Identify which cell holds the provided text, then report its [X, Y] central coordinate. 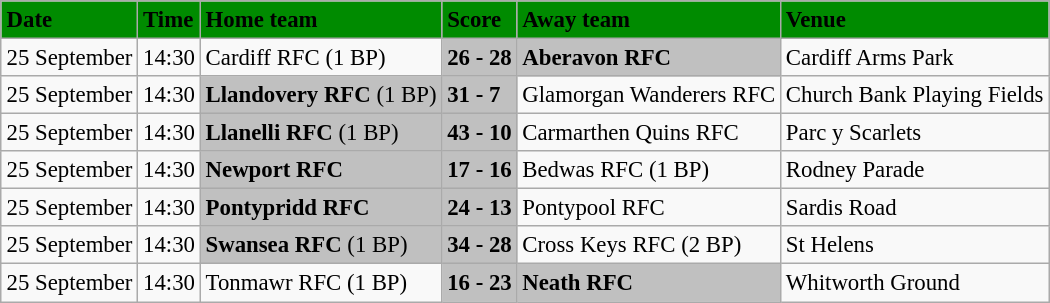
43 - 10 [480, 133]
34 - 28 [480, 245]
Cardiff Arms Park [915, 57]
Date [69, 20]
Aberavon RFC [649, 57]
17 - 16 [480, 170]
St Helens [915, 245]
Score [480, 20]
Glamorgan Wanderers RFC [649, 95]
16 - 23 [480, 283]
26 - 28 [480, 57]
Pontypridd RFC [321, 208]
Whitworth Ground [915, 283]
Church Bank Playing Fields [915, 95]
Carmarthen Quins RFC [649, 133]
31 - 7 [480, 95]
Sardis Road [915, 208]
Llanelli RFC (1 BP) [321, 133]
Home team [321, 20]
Away team [649, 20]
Cardiff RFC (1 BP) [321, 57]
Time [170, 20]
Venue [915, 20]
24 - 13 [480, 208]
Tonmawr RFC (1 BP) [321, 283]
Bedwas RFC (1 BP) [649, 170]
Newport RFC [321, 170]
Rodney Parade [915, 170]
Llandovery RFC (1 BP) [321, 95]
Swansea RFC (1 BP) [321, 245]
Neath RFC [649, 283]
Cross Keys RFC (2 BP) [649, 245]
Pontypool RFC [649, 208]
Parc y Scarlets [915, 133]
